Detect which cell encompasses the target text, then output its (X, Y) center coordinate. 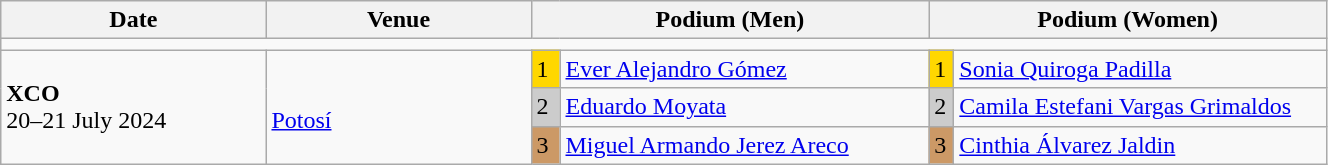
Sonia Quiroga Padilla (1140, 69)
Venue (398, 20)
Miguel Armando Jerez Areco (744, 145)
Cinthia Álvarez Jaldin (1140, 145)
Camila Estefani Vargas Grimaldos (1140, 107)
Ever Alejandro Gómez (744, 69)
Podium (Men) (730, 20)
Eduardo Moyata (744, 107)
Date (134, 20)
Podium (Women) (1128, 20)
Potosí (398, 107)
XCO 20–21 July 2024 (134, 107)
